Find where the given text appears and provide that cell's center as (x, y) coordinate. 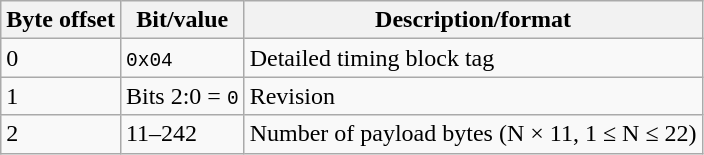
Bit/value (182, 20)
0x04 (182, 58)
Byte offset (61, 20)
Detailed timing block tag (473, 58)
1 (61, 96)
Description/format (473, 20)
0 (61, 58)
Number of payload bytes (N × 11, 1 ≤ N ≤ 22) (473, 134)
Revision (473, 96)
2 (61, 134)
Bits 2:0 = 0 (182, 96)
11–242 (182, 134)
